Determine the (X, Y) coordinate at the center of the cell enclosing the given text.  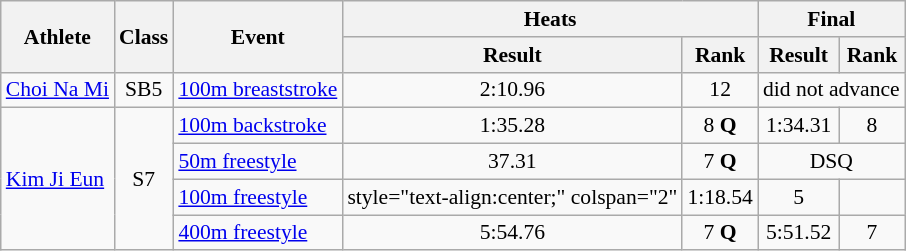
style="text-align:center;" colspan="2" (512, 197)
100m freestyle (258, 197)
2:10.96 (512, 90)
1:35.28 (512, 126)
Athlete (58, 36)
1:34.31 (798, 126)
50m freestyle (258, 162)
Final (832, 19)
DSQ (832, 162)
7 (872, 233)
37.31 (512, 162)
Class (144, 36)
100m breaststroke (258, 90)
Kim Ji Eun (58, 179)
12 (720, 90)
100m backstroke (258, 126)
1:18.54 (720, 197)
5:51.52 (798, 233)
Choi Na Mi (58, 90)
400m freestyle (258, 233)
5:54.76 (512, 233)
Event (258, 36)
8 (872, 126)
Heats (550, 19)
did not advance (832, 90)
8 Q (720, 126)
SB5 (144, 90)
5 (798, 197)
S7 (144, 179)
